From the cell containing the given text, extract its center point as [X, Y] coordinate. 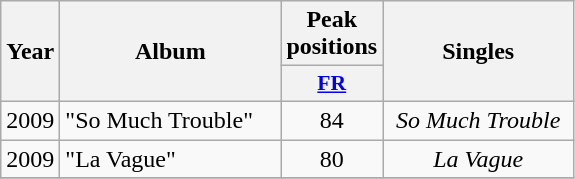
La Vague [478, 159]
FR [332, 84]
Singles [478, 52]
Year [30, 52]
80 [332, 159]
"So Much Trouble" [170, 120]
Album [170, 52]
84 [332, 120]
So Much Trouble [478, 120]
Peak positions [332, 34]
"La Vague" [170, 159]
